Identify which cell holds the provided text, then report its (X, Y) central coordinate. 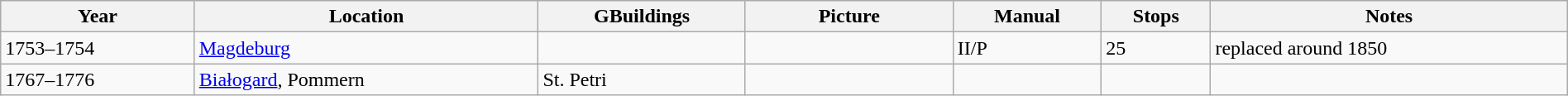
St. Petri (642, 79)
Magdeburg (366, 48)
II/P (1027, 48)
Notes (1389, 17)
Manual (1027, 17)
1753–1754 (98, 48)
Location (366, 17)
Year (98, 17)
GBuildings (642, 17)
Białogard, Pommern (366, 79)
25 (1156, 48)
Picture (849, 17)
1767–1776 (98, 79)
replaced around 1850 (1389, 48)
Stops (1156, 17)
